Detect which cell encompasses the target text, then output its [X, Y] center coordinate. 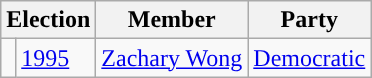
Election [48, 20]
1995 [56, 58]
Zachary Wong [172, 58]
Democratic [310, 58]
Member [172, 20]
Party [310, 20]
